Scan for the cell matching the given text and deliver its [x, y] coordinate at center. 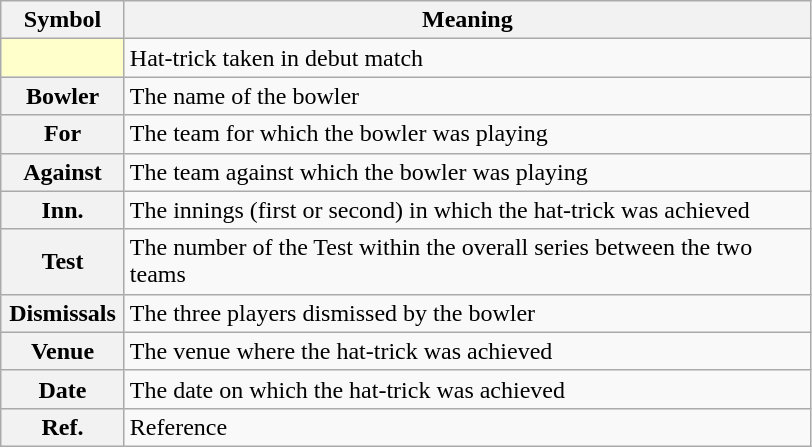
For [63, 134]
Ref. [63, 427]
Hat-trick taken in debut match [467, 58]
Bowler [63, 96]
The date on which the hat-trick was achieved [467, 389]
Against [63, 172]
Test [63, 262]
Dismissals [63, 313]
Venue [63, 351]
The venue where the hat-trick was achieved [467, 351]
The number of the Test within the overall series between the two teams [467, 262]
The three players dismissed by the bowler [467, 313]
Reference [467, 427]
The team for which the bowler was playing [467, 134]
Inn. [63, 210]
The innings (first or second) in which the hat-trick was achieved [467, 210]
Meaning [467, 20]
Symbol [63, 20]
Date [63, 389]
The team against which the bowler was playing [467, 172]
The name of the bowler [467, 96]
